Return the (X, Y) coordinate for the center point of the cell that contains the specified text.  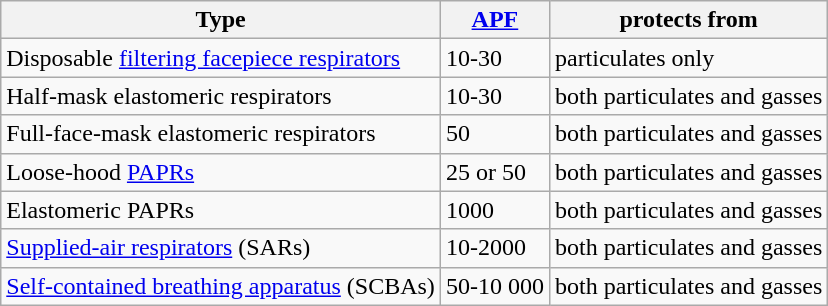
10-2000 (494, 248)
particulates only (688, 58)
Elastomeric PAPRs (221, 210)
50 (494, 134)
Full-face-mask elastomeric respirators (221, 134)
Self-contained breathing apparatus (SCBAs) (221, 286)
Type (221, 20)
protects from (688, 20)
Disposable filtering facepiece respirators (221, 58)
Loose-hood PAPRs (221, 172)
25 or 50 (494, 172)
Half-mask elastomeric respirators (221, 96)
50-10 000 (494, 286)
1000 (494, 210)
Supplied-air respirators (SARs) (221, 248)
APF (494, 20)
